Return (X, Y) of the center of cell containing provided text 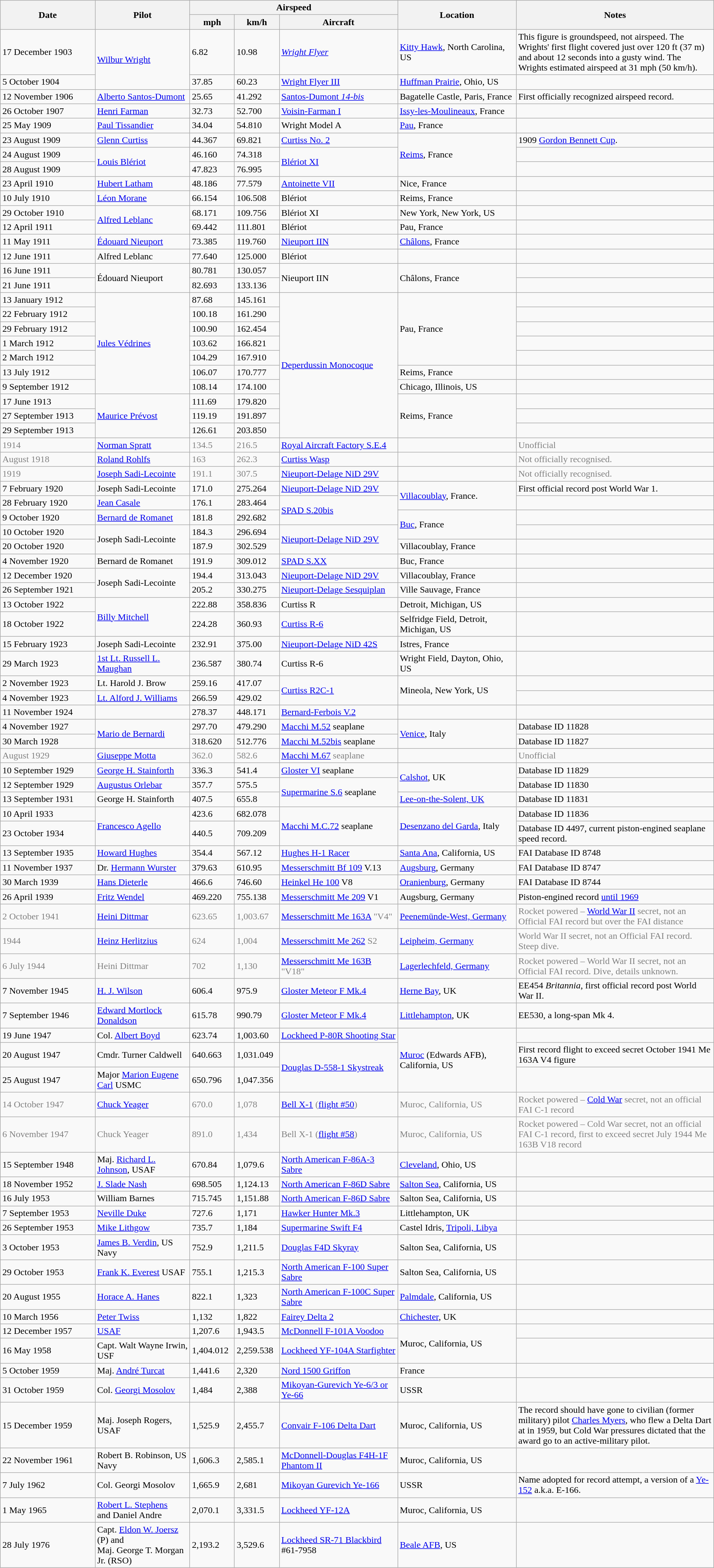
336.3 (212, 770)
167.910 (257, 358)
Francesco Agello (143, 826)
H. J. Wilson (143, 991)
650.796 (212, 1080)
McDonnell F-101A Voodoo (339, 1331)
Rocket powered – Cold War secret, not an official FAI C-1 record, first to exceed secret July 1944 Me 163B V18 record (615, 1134)
567.12 (257, 853)
Edward Mortlock Donaldson (143, 1016)
82.693 (212, 285)
Rocket powered – World War II secret, not an Official FAI record. Dive, details unknown. (615, 966)
Peter Twiss (143, 1317)
Messerschmitt Me 209 V1 (339, 896)
23 October 1934 (48, 834)
31 October 1959 (48, 1390)
6 November 1947 (48, 1134)
Database ID 4497, current piston-engined seaplane speed record. (615, 834)
22 February 1912 (48, 314)
205.2 (212, 590)
106.07 (212, 372)
New York, New York, US (457, 212)
6 July 1944 (48, 966)
Peenemünde-West, Germany (457, 916)
16 May 1958 (48, 1351)
Wright Flyer (339, 52)
32.73 (212, 111)
Database ID 11829 (615, 770)
30 March 1928 (48, 741)
2,388 (257, 1390)
417.07 (257, 683)
26 April 1939 (48, 896)
187.9 (212, 546)
26 September 1953 (48, 1227)
10.98 (257, 52)
134.5 (212, 445)
Macchi M.52 seaplane (339, 727)
360.93 (257, 624)
28 July 1976 (48, 1545)
Mikoyan-Gurevich Ye-6/3 or Ye-66 (339, 1390)
1,171 (257, 1213)
Messerschmitt Me 163B "V18" (339, 966)
109.756 (257, 212)
15 February 1923 (48, 644)
87.68 (212, 300)
682.078 (257, 814)
302.529 (257, 546)
Mikoyan Gurevich Ye-166 (339, 1485)
North American F-100 Super Sabre (339, 1272)
Maj. André Turcat (143, 1370)
Bell X-1 (flight #50) (339, 1104)
Horace A. Hanes (143, 1296)
McDonnell-Douglas F4H-1F Phantom II (339, 1460)
54.810 (257, 125)
Macchi M.67 seaplane (339, 756)
29 March 1923 (48, 664)
283.464 (257, 503)
194.4 (212, 575)
179.820 (257, 401)
Hawker Hunter Mk.3 (339, 1213)
162.454 (257, 329)
407.5 (212, 799)
Billy Mitchell (143, 617)
11 November 1924 (48, 712)
Deperdussin Monocoque (339, 365)
1,822 (257, 1317)
Hans Dieterle (143, 882)
Curtiss Wasp (339, 459)
119.760 (257, 242)
623.65 (212, 916)
Calshot, UK (457, 778)
Col. Albert Boyd (143, 1035)
448.171 (257, 712)
13 September 1931 (48, 799)
Convair F-106 Delta Dart (339, 1425)
14 October 1947 (48, 1104)
30 March 1939 (48, 882)
297.70 (212, 727)
278.37 (212, 712)
12 December 1957 (48, 1331)
145.161 (257, 300)
Database ID 11827 (615, 741)
Maurice Prévost (143, 416)
Castel Idris, Tripoli, Libya (457, 1227)
2,681 (257, 1485)
Hughes H-1 Racer (339, 853)
25 August 1947 (48, 1080)
106.508 (257, 198)
1st Lt. Russell L. Maughan (143, 664)
Pilot (143, 15)
Huffman Prairie, Ohio, US (457, 82)
Villacoublay, France. (457, 496)
715.745 (212, 1198)
259.16 (212, 683)
North American F-86A-3 Sabre (339, 1165)
20 August 1955 (48, 1296)
Fairey Delta 2 (339, 1317)
111.69 (212, 401)
262.3 (257, 459)
623.74 (212, 1035)
125.000 (257, 256)
Howard Hughes (143, 853)
1,047.356 (257, 1080)
Palmdale, California, US (457, 1296)
World War II secret, not an Official FAI record. Steep dive. (615, 941)
1,665.9 (212, 1485)
1,441.6 (212, 1370)
23 August 1909 (48, 140)
12 November 1906 (48, 96)
EE454 Britannia, first official record post World War II. (615, 991)
655.8 (257, 799)
1 March 1912 (48, 343)
119.19 (212, 416)
Messerschmitt Me 163A "V4" (339, 916)
77.640 (212, 256)
24 August 1909 (48, 154)
22 November 1961 (48, 1460)
Aircraft (339, 22)
10 April 1933 (48, 814)
161.290 (257, 314)
2,193.2 (212, 1545)
1,132 (212, 1317)
292.682 (257, 517)
7 September 1953 (48, 1213)
174.100 (257, 387)
10 March 1956 (48, 1317)
640.663 (212, 1055)
2,070.1 (212, 1510)
191.9 (212, 561)
469.220 (212, 896)
Frank K. Everest USAF (143, 1272)
Lockheed YF-12A (339, 1510)
Wright Flyer III (339, 82)
Jean Casale (143, 503)
313.043 (257, 575)
10 October 1920 (48, 532)
318.620 (212, 741)
13 September 1935 (48, 853)
16 June 1911 (48, 271)
296.694 (257, 532)
166.821 (257, 343)
1,003.67 (257, 916)
Henri Farman (143, 111)
28 August 1909 (48, 169)
25 May 1909 (48, 125)
1,078 (257, 1104)
1,215.3 (257, 1272)
J. Slade Nash (143, 1184)
Hubert Latham (143, 183)
224.28 (212, 624)
SPAD S.XX (339, 561)
575.5 (257, 785)
440.5 (212, 834)
2,455.7 (257, 1425)
975.9 (257, 991)
Glenn Curtiss (143, 140)
354.4 (212, 853)
9 September 1912 (48, 387)
Santos-Dumont 14-bis (339, 96)
130.057 (257, 271)
Nice, France (457, 183)
1,130 (257, 966)
Wright Field, Dayton, Ohio, US (457, 664)
330.275 (257, 590)
709.209 (257, 834)
Dr. Hermann Wurster (143, 868)
10 September 1929 (48, 770)
52.700 (257, 111)
1919 (48, 474)
Mike Lithgow (143, 1227)
FAI Database ID 8747 (615, 868)
752.9 (212, 1247)
Notes (615, 15)
191.1 (212, 474)
37.85 (212, 82)
SPAD S.20bis (339, 510)
26 October 1907 (48, 111)
582.6 (257, 756)
380.74 (257, 664)
7 November 1945 (48, 991)
Nieuport-Delage NiD 42S (339, 644)
Lockheed YF-104A Starfighter (339, 1351)
176.1 (212, 503)
1,004 (257, 941)
Detroit, Michigan, US (457, 604)
2 November 1923 (48, 683)
Curtiss R (339, 604)
Bell X-1 (flight #58) (339, 1134)
103.62 (212, 343)
1,207.6 (212, 1331)
1,323 (257, 1296)
Neville Duke (143, 1213)
Chichester, UK (457, 1317)
1,184 (257, 1227)
Wright Model A (339, 125)
1,079.6 (257, 1165)
727.6 (212, 1213)
4 November 1920 (48, 561)
USAF (143, 1331)
France (457, 1370)
1,124.13 (257, 1184)
August 1929 (48, 756)
Maj. Richard L. Johnson, USAF (143, 1165)
Cleveland, Ohio, US (457, 1165)
20 August 1947 (48, 1055)
358.836 (257, 604)
181.8 (212, 517)
20 October 1920 (48, 546)
Issy-les-Moulineaux, France (457, 111)
Robert L. Stephensand Daniel Andre (143, 1510)
Léon Morane (143, 198)
615.78 (212, 1016)
Capt. Walt Wayne Irwin, USF (143, 1351)
76.995 (257, 169)
FAI Database ID 8748 (615, 853)
100.90 (212, 329)
26 September 1921 (48, 590)
Desenzano del Garda, Italy (457, 826)
Augustus Orlebar (143, 785)
5 October 1959 (48, 1370)
Antoinette VII (339, 183)
Lee-on-the-Solent, UK (457, 799)
Cmdr. Turner Caldwell (143, 1055)
Nieuport-Delage Sesquiplan (339, 590)
First official record post World War 1. (615, 488)
41.292 (257, 96)
170.777 (257, 372)
7 February 1920 (48, 488)
163 (212, 459)
13 July 1912 (48, 372)
307.5 (257, 474)
17 December 1903 (48, 52)
Douglas D-558-1 Skystreak (339, 1067)
3,331.5 (257, 1510)
12 September 1929 (48, 785)
Louis Blériot (143, 162)
EE530, a long-span Mk 4. (615, 1016)
1,943.5 (257, 1331)
891.0 (212, 1134)
216.5 (257, 445)
Beale AFB, US (457, 1545)
mph (212, 22)
Muroc (Edwards AFB), California, US (457, 1060)
Messerschmitt Me 262 S2 (339, 941)
Capt. Eldon W. Joersz (P) and Maj. George T. Morgan Jr. (RSO) (143, 1545)
25.65 (212, 96)
Supermarine S.6 seaplane (339, 792)
Mario de Bernardi (143, 734)
232.91 (212, 644)
698.505 (212, 1184)
2 October 1941 (48, 916)
Piston-engined record until 1969 (615, 896)
Macchi M.C.72 seaplane (339, 826)
60.23 (257, 82)
Lt. Alford J. Williams (143, 697)
Database ID 11831 (615, 799)
362.0 (212, 756)
Selfridge Field, Detroit, Michigan, US (457, 624)
Giuseppe Motta (143, 756)
Supermarine Swift F4 (339, 1227)
357.7 (212, 785)
670.0 (212, 1104)
Lockheed P-80R Shooting Star (339, 1035)
203.850 (257, 430)
15 September 1948 (48, 1165)
1,151.88 (257, 1198)
423.6 (212, 814)
13 January 1912 (48, 300)
266.59 (212, 697)
North American F-100C Super Sabre (339, 1296)
3,529.6 (257, 1545)
Rocket powered – Cold War secret, not an official FAI C-1 record (615, 1104)
FAI Database ID 8744 (615, 882)
7 September 1946 (48, 1016)
1,606.3 (212, 1460)
Alberto Santos-Dumont (143, 96)
275.264 (257, 488)
Kitty Hawk, North Carolina, US (457, 52)
Curtiss R2C-1 (339, 690)
1,484 (212, 1390)
171.0 (212, 488)
4 November 1923 (48, 697)
610.95 (257, 868)
1,404.012 (212, 1351)
126.61 (212, 430)
Airspeed (294, 8)
21 June 1911 (48, 285)
379.63 (212, 868)
Roland Rohlfs (143, 459)
466.6 (212, 882)
Rocket powered – World War II secret, not an Official FAI record but over the FAI distance (615, 916)
17 June 1913 (48, 401)
1 May 1965 (48, 1510)
11 November 1937 (48, 868)
Name adopted for record attempt, a version of a Ye-152 a.k.a. E-166. (615, 1485)
28 February 1920 (48, 503)
Leipheim, Germany (457, 941)
541.4 (257, 770)
29 September 1913 (48, 430)
191.897 (257, 416)
74.318 (257, 154)
Lagerlechfeld, Germany (457, 966)
Istres, France (457, 644)
990.79 (257, 1016)
Voisin-Farman I (339, 111)
18 November 1952 (48, 1184)
Ville Sauvage, France (457, 590)
km/h (257, 22)
80.781 (212, 271)
Wilbur Wright (143, 59)
August 1918 (48, 459)
19 June 1947 (48, 1035)
29 October 1910 (48, 212)
Date (48, 15)
73.385 (212, 242)
6.82 (212, 52)
77.579 (257, 183)
Major Marion Eugene Carl USMC (143, 1080)
Santa Ana, California, US (457, 853)
133.136 (257, 285)
4 November 1927 (48, 727)
46.160 (212, 154)
44.367 (212, 140)
11 May 1911 (48, 242)
34.04 (212, 125)
Oranienburg, Germany (457, 882)
670.84 (212, 1165)
10 July 1910 (48, 198)
624 (212, 941)
1914 (48, 445)
William Barnes (143, 1198)
Venice, Italy (457, 734)
Database ID 11830 (615, 785)
Fritz Wendel (143, 896)
Chicago, Illinois, US (457, 387)
1,211.5 (257, 1247)
429.02 (257, 697)
Location (457, 15)
822.1 (212, 1296)
First officially recognized airspeed record. (615, 96)
2,585.1 (257, 1460)
606.4 (212, 991)
12 April 1911 (48, 227)
66.154 (212, 198)
48.186 (212, 183)
Jules Védrines (143, 343)
Macchi M.52bis seaplane (339, 741)
27 September 1913 (48, 416)
15 December 1959 (48, 1425)
108.14 (212, 387)
12 December 1920 (48, 575)
755.1 (212, 1272)
184.3 (212, 532)
Heinz Herlitzius (143, 941)
2,259.538 (257, 1351)
16 July 1953 (48, 1198)
1,031.049 (257, 1055)
29 October 1953 (48, 1272)
Maj. Joseph Rogers, USAF (143, 1425)
Nord 1500 Griffon (339, 1370)
Robert B. Robinson, US Navy (143, 1460)
5 October 1904 (48, 82)
2,320 (257, 1370)
3 October 1953 (48, 1247)
69.821 (257, 140)
James B. Verdin, US Navy (143, 1247)
Mineola, New York, US (457, 690)
Database ID 11836 (615, 814)
29 February 1912 (48, 329)
512.776 (257, 741)
Paul Tissandier (143, 125)
Lt. Harold J. Brow (143, 683)
18 October 1922 (48, 624)
Bernard-Ferbois V.2 (339, 712)
104.29 (212, 358)
1,434 (257, 1134)
100.18 (212, 314)
First record flight to exceed secret October 1941 Me 163A V4 figure (615, 1055)
9 October 1920 (48, 517)
Douglas F4D Skyray (339, 1247)
Norman Spratt (143, 445)
Curtiss No. 2 (339, 140)
375.00 (257, 644)
309.012 (257, 561)
Herne Bay, UK (457, 991)
755.138 (257, 896)
1944 (48, 941)
2 March 1912 (48, 358)
Heinkel He 100 V8 (339, 882)
Royal Aircraft Factory S.E.4 (339, 445)
236.587 (212, 664)
13 October 1922 (48, 604)
746.60 (257, 882)
68.171 (212, 212)
479.290 (257, 727)
735.7 (212, 1227)
1,003.60 (257, 1035)
Bagatelle Castle, Paris, France (457, 96)
111.801 (257, 227)
7 July 1962 (48, 1485)
Database ID 11828 (615, 727)
1,525.9 (212, 1425)
23 April 1910 (48, 183)
69.442 (212, 227)
Lockheed SR-71 Blackbird #61-7958 (339, 1545)
1909 Gordon Bennett Cup. (615, 140)
222.88 (212, 604)
702 (212, 966)
Messerschmitt Bf 109 V.13 (339, 868)
Gloster VI seaplane (339, 770)
12 June 1911 (48, 256)
47.823 (212, 169)
